Return the (X, Y) coordinate for the center point of the cell that contains the specified text.  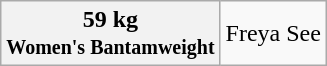
Freya See (273, 34)
59 kgWomen's Bantamweight (110, 34)
